Return [X, Y] of the center of cell containing provided text 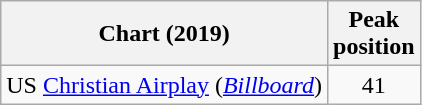
Peakposition [374, 34]
US Christian Airplay (Billboard) [164, 85]
41 [374, 85]
Chart (2019) [164, 34]
